Identify which cell holds the provided text, then report its [X, Y] central coordinate. 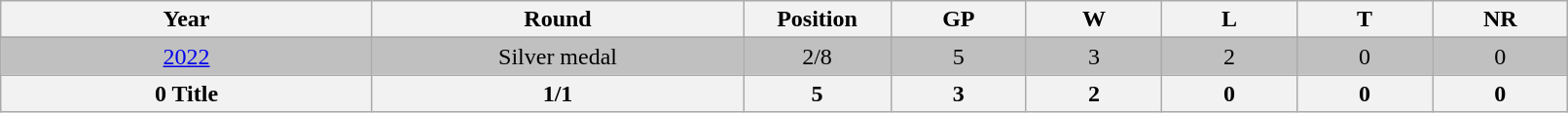
W [1094, 19]
Silver medal [558, 56]
T [1365, 19]
NR [1501, 19]
1/1 [558, 94]
GP [958, 19]
Round [558, 19]
2022 [187, 56]
0 Title [187, 94]
2/8 [818, 56]
Year [187, 19]
L [1228, 19]
Position [818, 19]
